Detect which cell encompasses the target text, then output its [x, y] center coordinate. 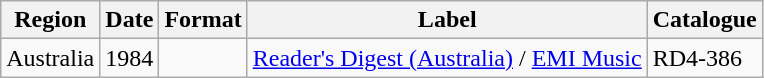
RD4-386 [704, 58]
Reader's Digest (Australia) / EMI Music [447, 58]
Label [447, 20]
Catalogue [704, 20]
1984 [130, 58]
Australia [50, 58]
Region [50, 20]
Format [203, 20]
Date [130, 20]
